Search for the cell housing the specified text and yield its [x, y] center coordinate. 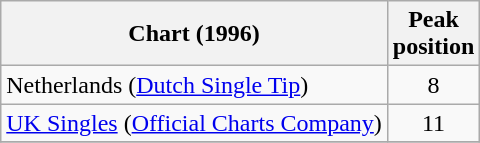
Peakposition [433, 34]
UK Singles (Official Charts Company) [194, 123]
Netherlands (Dutch Single Tip) [194, 85]
11 [433, 123]
8 [433, 85]
Chart (1996) [194, 34]
